Detect which cell encompasses the target text, then output its (x, y) center coordinate. 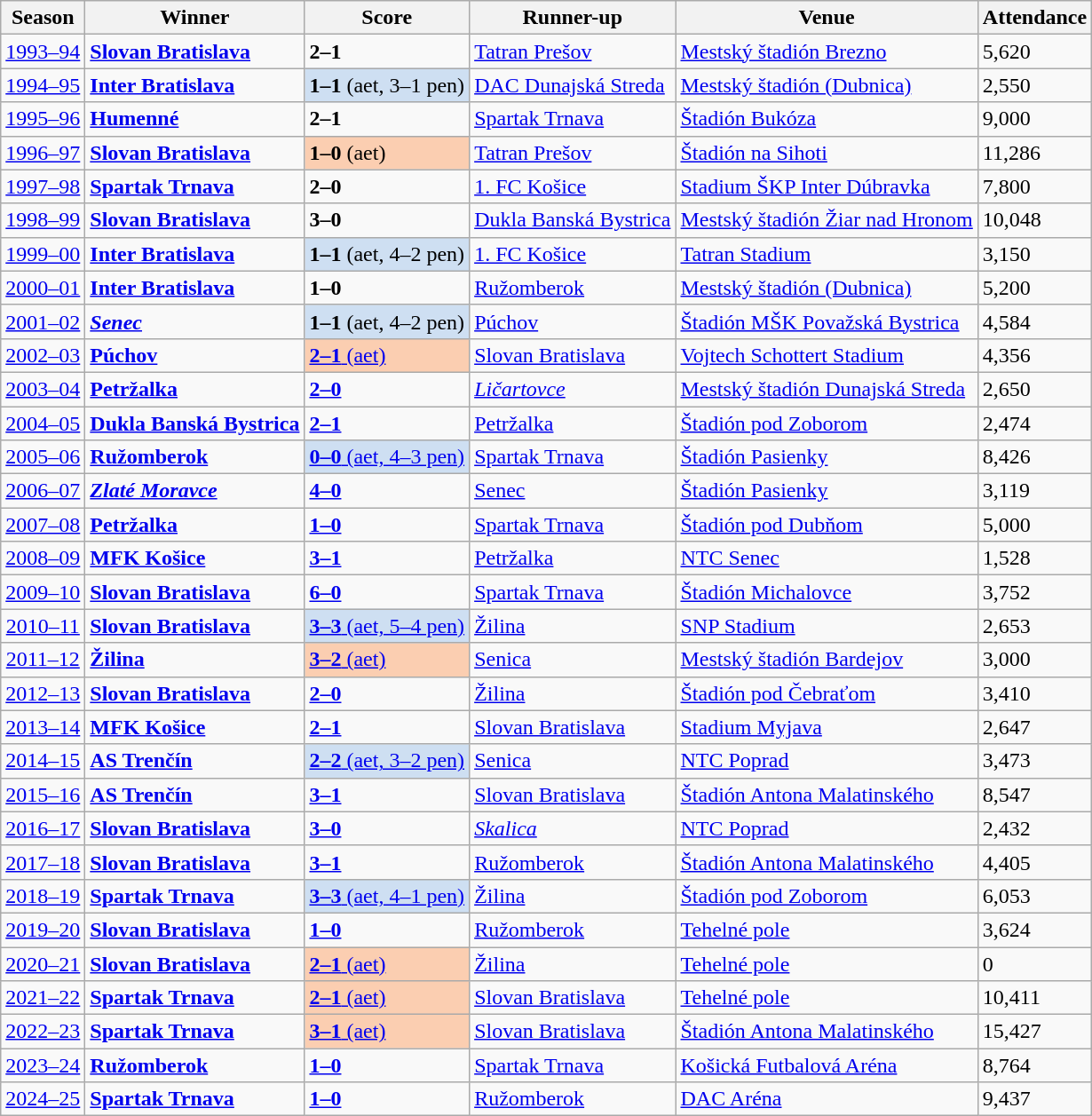
3,000 (1034, 660)
Zlaté Moravce (195, 491)
2,653 (1034, 626)
3,119 (1034, 491)
1996–97 (43, 153)
4,584 (1034, 321)
2019–20 (43, 930)
4–0 (387, 491)
2010–11 (43, 626)
2,647 (1034, 727)
2017–18 (43, 862)
NTC Senec (827, 558)
2004–05 (43, 423)
2014–15 (43, 761)
3,150 (1034, 254)
6–0 (387, 592)
Ličartovce (573, 389)
Mestský štadión Dunajská Streda (827, 389)
3,624 (1034, 930)
3,752 (1034, 592)
Winner (195, 18)
1997–98 (43, 186)
2020–21 (43, 963)
5,200 (1034, 288)
Runner-up (573, 18)
1993–94 (43, 51)
4,356 (1034, 355)
Venue (827, 18)
2013–14 (43, 727)
2001–02 (43, 321)
Košická Futbalová Aréna (827, 1065)
2,432 (1034, 828)
2,474 (1034, 423)
2024–25 (43, 1099)
3–3 (aet, 5–4 pen) (387, 626)
Štadión na Sihoti (827, 153)
Štadión pod Čebraťom (827, 693)
Mestský štadión Bardejov (827, 660)
1–0 (aet) (387, 153)
Štadión Bukóza (827, 119)
11,286 (1034, 153)
Stadium ŠKP Inter Dúbravka (827, 186)
2005–06 (43, 457)
Tatran Stadium (827, 254)
2,650 (1034, 389)
10,411 (1034, 998)
SNP Stadium (827, 626)
Season (43, 18)
4,405 (1034, 862)
Mestský štadión Brezno (827, 51)
DAC Aréna (827, 1099)
Mestský štadión Žiar nad Hronom (827, 220)
1,528 (1034, 558)
2018–19 (43, 896)
2023–24 (43, 1065)
8,764 (1034, 1065)
2,550 (1034, 85)
2011–12 (43, 660)
Štadión Michalovce (827, 592)
3,410 (1034, 693)
2012–13 (43, 693)
8,547 (1034, 795)
2006–07 (43, 491)
9,000 (1034, 119)
0 (1034, 963)
1999–00 (43, 254)
1995–96 (43, 119)
Score (387, 18)
2016–17 (43, 828)
Štadión pod Dubňom (827, 525)
Štadión MŠK Považská Bystrica (827, 321)
10,048 (1034, 220)
7,800 (1034, 186)
2000–01 (43, 288)
15,427 (1034, 1032)
5,620 (1034, 51)
Attendance (1034, 18)
2022–23 (43, 1032)
6,053 (1034, 896)
1998–99 (43, 220)
DAC Dunajská Streda (573, 85)
2015–16 (43, 795)
2007–08 (43, 525)
3–2 (aet) (387, 660)
Stadium Myjava (827, 727)
2003–04 (43, 389)
Skalica (573, 828)
1–1 (aet, 3–1 pen) (387, 85)
1994–95 (43, 85)
2008–09 (43, 558)
8,426 (1034, 457)
9,437 (1034, 1099)
Humenné (195, 119)
2021–22 (43, 998)
Vojtech Schottert Stadium (827, 355)
3–3 (aet, 4–1 pen) (387, 896)
0–0 (aet, 4–3 pen) (387, 457)
2002–03 (43, 355)
5,000 (1034, 525)
2009–10 (43, 592)
3–1 (aet) (387, 1032)
2–2 (aet, 3–2 pen) (387, 761)
3,473 (1034, 761)
